Pinpoint the cell where the given text exists, returning its (x, y) midpoint coordinate. 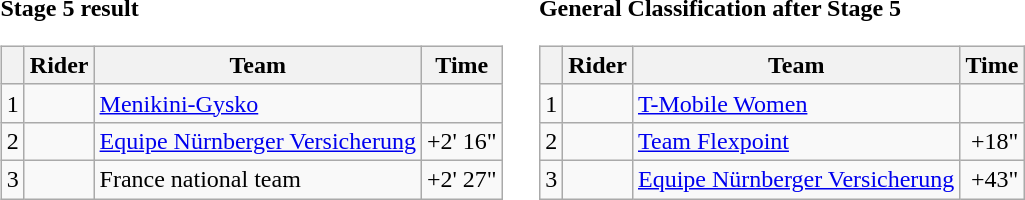
Menikini-Gysko (258, 103)
+2' 16" (462, 141)
Team Flexpoint (796, 141)
+18" (992, 141)
+43" (992, 179)
France national team (258, 179)
+2' 27" (462, 179)
T-Mobile Women (796, 103)
